Identify which cell holds the provided text, then report its (x, y) central coordinate. 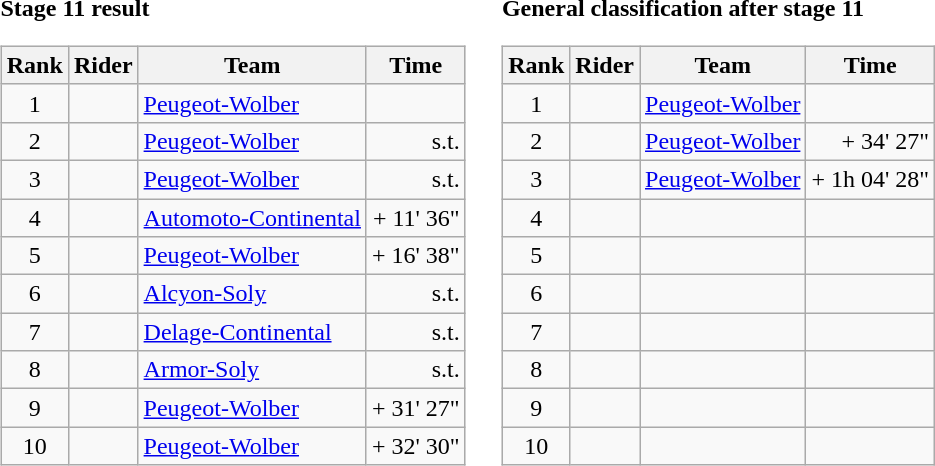
Automoto-Continental (252, 217)
+ 32' 30" (416, 446)
+ 31' 27" (416, 408)
+ 11' 36" (416, 217)
Delage-Continental (252, 332)
Alcyon-Soly (252, 294)
+ 1h 04' 28" (870, 179)
Armor-Soly (252, 370)
+ 34' 27" (870, 141)
+ 16' 38" (416, 256)
